Capture the cell that displays the provided text and extract its [x, y] central coordinate. 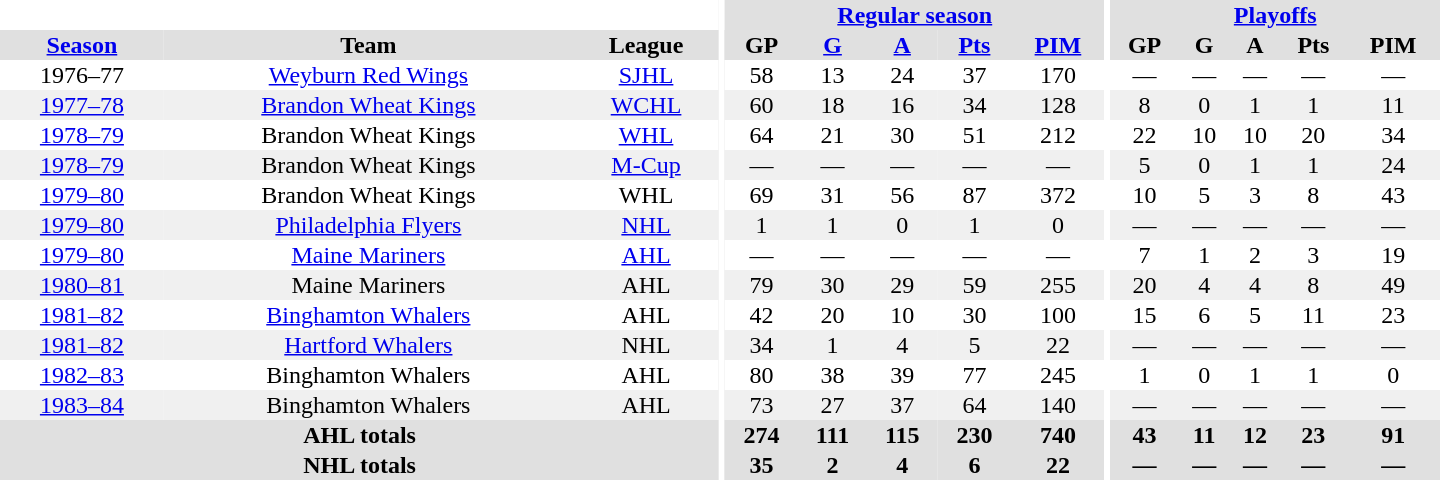
100 [1058, 315]
1982–83 [82, 375]
115 [902, 435]
16 [902, 105]
Hartford Whalers [368, 345]
230 [974, 435]
31 [832, 195]
87 [974, 195]
1976–77 [82, 75]
12 [1256, 435]
91 [1393, 435]
73 [762, 405]
35 [762, 465]
Team [368, 45]
Regular season [915, 15]
58 [762, 75]
League [646, 45]
29 [902, 285]
79 [762, 285]
49 [1393, 285]
212 [1058, 135]
255 [1058, 285]
38 [832, 375]
60 [762, 105]
274 [762, 435]
Playoffs [1275, 15]
69 [762, 195]
WCHL [646, 105]
42 [762, 315]
170 [1058, 75]
NHL totals [360, 465]
Weyburn Red Wings [368, 75]
1980–81 [82, 285]
Season [82, 45]
M-Cup [646, 165]
80 [762, 375]
128 [1058, 105]
56 [902, 195]
27 [832, 405]
245 [1058, 375]
18 [832, 105]
111 [832, 435]
7 [1144, 255]
Philadelphia Flyers [368, 225]
1977–78 [82, 105]
39 [902, 375]
19 [1393, 255]
SJHL [646, 75]
51 [974, 135]
740 [1058, 435]
77 [974, 375]
21 [832, 135]
59 [974, 285]
15 [1144, 315]
1983–84 [82, 405]
140 [1058, 405]
13 [832, 75]
AHL totals [360, 435]
372 [1058, 195]
